Determine the (x, y) coordinate at the center of the cell enclosing the given text.  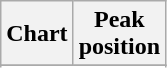
Peakposition (119, 34)
Chart (37, 34)
